Search for the cell housing the specified text and yield its (x, y) center coordinate. 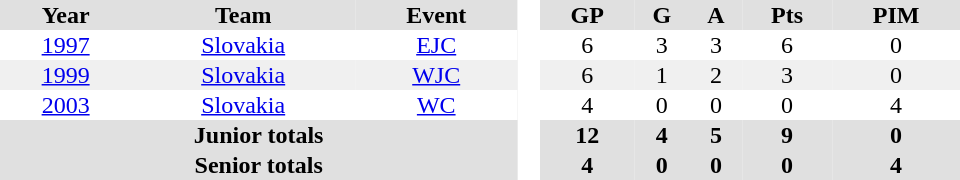
2 (716, 75)
Pts (787, 15)
5 (716, 135)
PIM (896, 15)
1999 (66, 75)
Junior totals (258, 135)
Senior totals (258, 165)
Year (66, 15)
1997 (66, 45)
EJC (436, 45)
2003 (66, 105)
12 (586, 135)
A (716, 15)
GP (586, 15)
WC (436, 105)
G (662, 15)
Team (243, 15)
1 (662, 75)
Event (436, 15)
WJC (436, 75)
9 (787, 135)
